Search for the cell housing the specified text and yield its (X, Y) center coordinate. 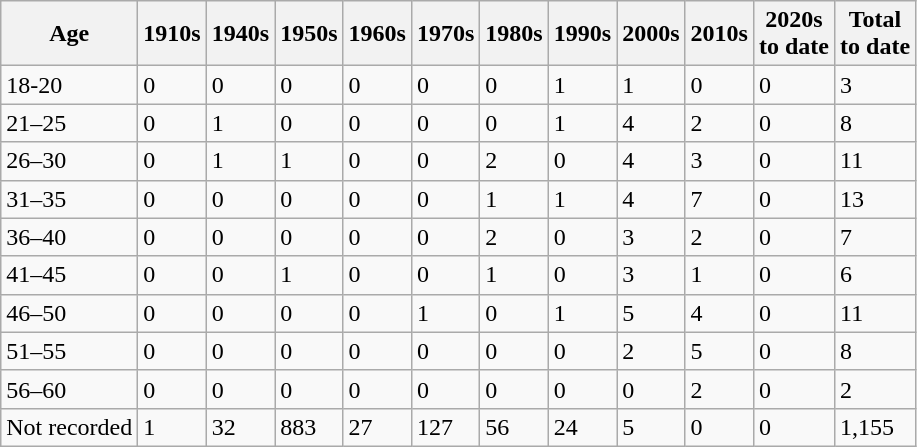
56–60 (70, 389)
1960s (377, 34)
Not recorded (70, 427)
32 (240, 427)
2010s (719, 34)
2000s (651, 34)
56 (514, 427)
127 (445, 427)
31–35 (70, 199)
13 (876, 199)
1980s (514, 34)
Totalto date (876, 34)
24 (582, 427)
46–50 (70, 313)
18-20 (70, 85)
883 (309, 427)
26–30 (70, 161)
21–25 (70, 123)
1990s (582, 34)
1940s (240, 34)
51–55 (70, 351)
2020sto date (794, 34)
41–45 (70, 275)
1970s (445, 34)
6 (876, 275)
1910s (172, 34)
1950s (309, 34)
Age (70, 34)
27 (377, 427)
1,155 (876, 427)
36–40 (70, 237)
